From the cell containing the given text, extract its center point as (X, Y) coordinate. 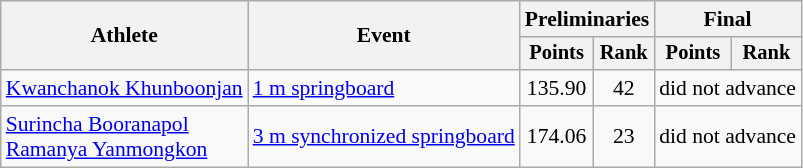
Final (728, 19)
174.06 (557, 136)
42 (624, 88)
Surincha BooranapolRamanya Yanmongkon (124, 136)
Kwanchanok Khunboonjan (124, 88)
135.90 (557, 88)
1 m springboard (384, 88)
3 m synchronized springboard (384, 136)
Event (384, 36)
23 (624, 136)
Preliminaries (587, 19)
Athlete (124, 36)
